For the text-containing cell, return its midpoint in [X, Y] coordinate format. 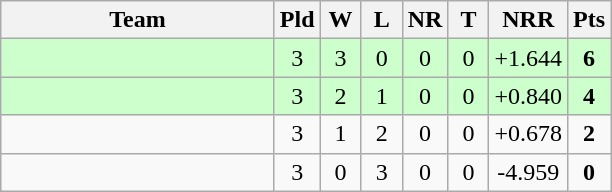
4 [590, 96]
L [382, 20]
Team [138, 20]
W [340, 20]
+1.644 [528, 58]
+0.678 [528, 134]
T [468, 20]
+0.840 [528, 96]
Pld [297, 20]
NRR [528, 20]
-4.959 [528, 172]
NR [425, 20]
Pts [590, 20]
6 [590, 58]
